From the cell containing the given text, extract its center point as [X, Y] coordinate. 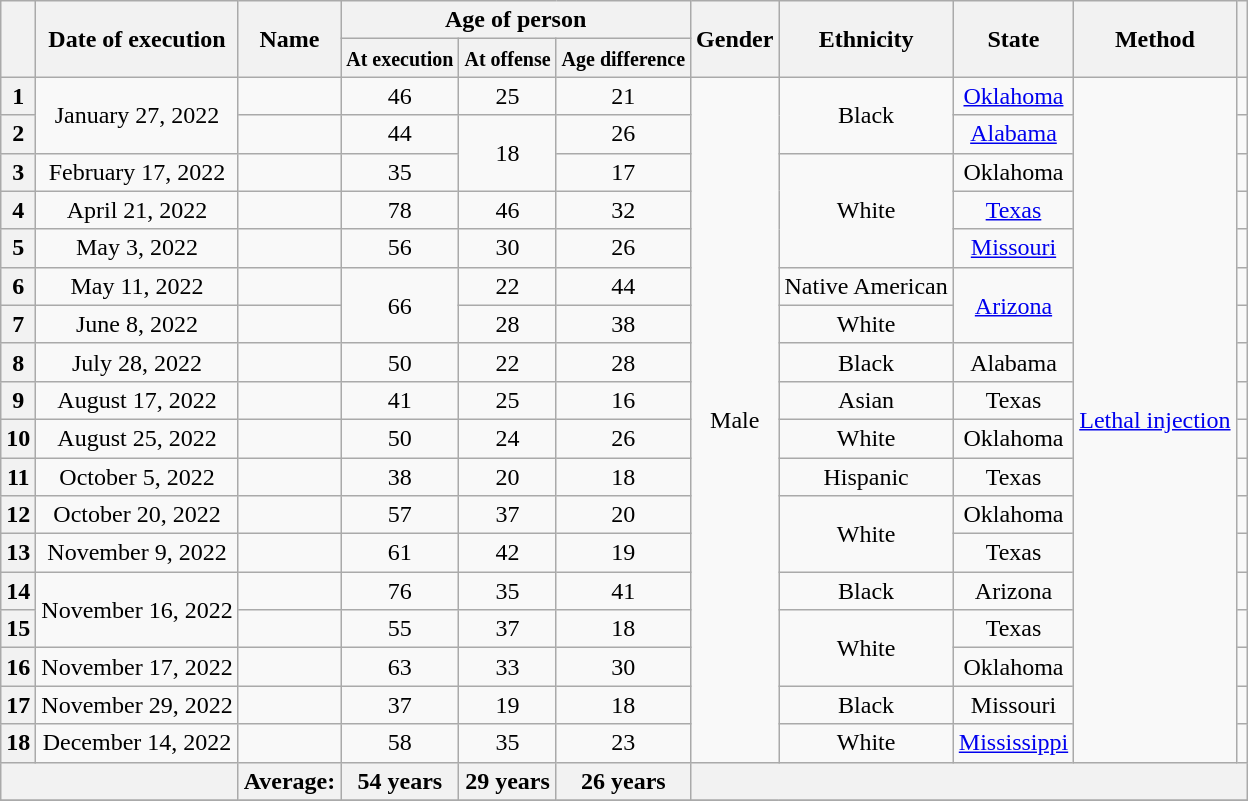
October 5, 2022 [137, 477]
May 3, 2022 [137, 248]
9 [18, 400]
54 years [400, 781]
February 17, 2022 [137, 172]
24 [508, 438]
At execution [400, 58]
April 21, 2022 [137, 210]
January 27, 2022 [137, 115]
November 17, 2022 [137, 667]
Average: [290, 781]
4 [18, 210]
Male [735, 420]
2 [18, 134]
15 [18, 629]
August 25, 2022 [137, 438]
12 [18, 515]
1 [18, 96]
Asian [866, 400]
November 16, 2022 [137, 610]
66 [400, 305]
55 [400, 629]
October 20, 2022 [137, 515]
33 [508, 667]
November 9, 2022 [137, 553]
10 [18, 438]
Gender [735, 39]
Age of person [516, 20]
Hispanic [866, 477]
61 [400, 553]
14 [18, 591]
Name [290, 39]
6 [18, 286]
Ethnicity [866, 39]
63 [400, 667]
Age difference [623, 58]
7 [18, 324]
November 29, 2022 [137, 705]
May 11, 2022 [137, 286]
56 [400, 248]
76 [400, 591]
Mississippi [1013, 743]
57 [400, 515]
June 8, 2022 [137, 324]
August 17, 2022 [137, 400]
3 [18, 172]
State [1013, 39]
78 [400, 210]
21 [623, 96]
23 [623, 743]
11 [18, 477]
Native American [866, 286]
December 14, 2022 [137, 743]
29 years [508, 781]
Lethal injection [1155, 420]
5 [18, 248]
13 [18, 553]
32 [623, 210]
At offense [508, 58]
July 28, 2022 [137, 362]
8 [18, 362]
26 years [623, 781]
58 [400, 743]
Method [1155, 39]
Date of execution [137, 39]
42 [508, 553]
